Search for the cell housing the specified text and yield its [X, Y] center coordinate. 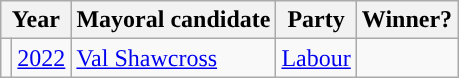
Labour [316, 58]
Val Shawcross [174, 58]
Mayoral candidate [174, 20]
Party [316, 20]
Winner? [406, 20]
2022 [42, 58]
Year [36, 20]
